For the text-containing cell, return its midpoint in [x, y] coordinate format. 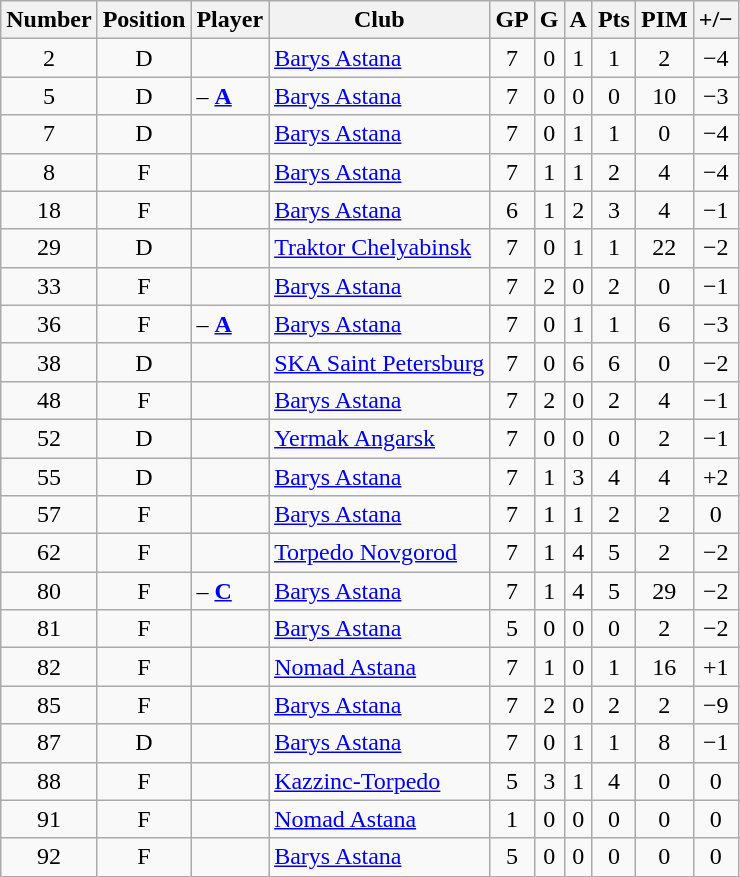
Position [144, 20]
33 [49, 286]
57 [49, 515]
G [549, 20]
16 [664, 667]
36 [49, 324]
52 [49, 438]
Torpedo Novgorod [380, 553]
Number [49, 20]
Traktor Chelyabinsk [380, 248]
87 [49, 743]
Club [380, 20]
91 [49, 819]
+/− [716, 20]
62 [49, 553]
GP [512, 20]
48 [49, 400]
10 [664, 96]
SKA Saint Petersburg [380, 362]
81 [49, 629]
18 [49, 210]
PIM [664, 20]
85 [49, 705]
Kazzinc-Torpedo [380, 781]
38 [49, 362]
– C [230, 591]
−9 [716, 705]
Pts [614, 20]
82 [49, 667]
A [578, 20]
+1 [716, 667]
88 [49, 781]
Player [230, 20]
+2 [716, 477]
Yermak Angarsk [380, 438]
92 [49, 857]
55 [49, 477]
22 [664, 248]
80 [49, 591]
